Determine the (X, Y) coordinate at the center of the cell enclosing the given text.  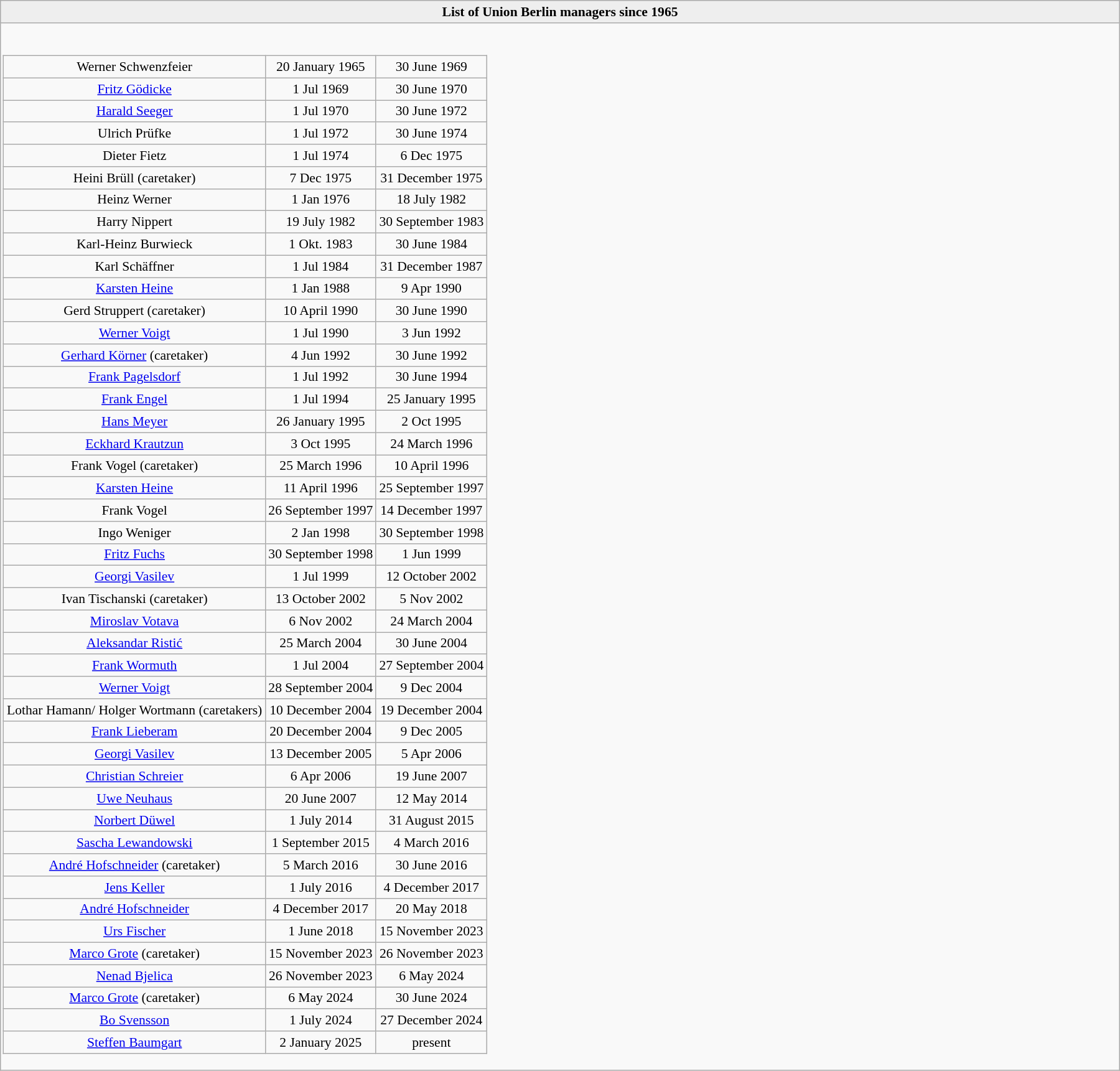
Heini Brüll (caretaker) (134, 178)
Frank Lieberam (134, 732)
Jens Keller (134, 887)
31 December 1987 (431, 266)
18 July 1982 (431, 200)
25 March 2004 (320, 643)
30 June 1970 (431, 89)
1 July 2016 (320, 887)
19 July 1982 (320, 222)
Fritz Gödicke (134, 89)
1 Jul 1994 (320, 400)
1 Jul 1984 (320, 266)
Hans Meyer (134, 422)
5 Apr 2006 (431, 754)
30 June 1990 (431, 311)
André Hofschneider (caretaker) (134, 865)
2 Oct 1995 (431, 422)
10 December 2004 (320, 710)
10 April 1996 (431, 466)
Werner Schwenzfeier (134, 67)
1 Jan 1988 (320, 289)
9 Dec 2004 (431, 688)
Dieter Fietz (134, 156)
30 June 2024 (431, 998)
Miroslav Votava (134, 621)
Bo Svensson (134, 1021)
19 December 2004 (431, 710)
Ivan Tischanski (caretaker) (134, 599)
12 October 2002 (431, 577)
14 December 1997 (431, 510)
20 May 2018 (431, 909)
1 Jan 1976 (320, 200)
Frank Vogel (caretaker) (134, 466)
7 Dec 1975 (320, 178)
Aleksandar Ristić (134, 643)
3 Jun 1992 (431, 333)
30 June 2004 (431, 643)
12 May 2014 (431, 798)
1 Jul 1970 (320, 111)
30 June 1969 (431, 67)
26 January 1995 (320, 422)
André Hofschneider (134, 909)
Uwe Neuhaus (134, 798)
Frank Wormuth (134, 666)
List of Union Berlin managers since 1965 (560, 12)
Christian Schreier (134, 777)
30 June 1994 (431, 377)
1 Jun 1999 (431, 554)
30 September 1983 (431, 222)
26 September 1997 (320, 510)
11 April 1996 (320, 489)
Karl-Heinz Burwieck (134, 245)
31 August 2015 (431, 821)
1 Jul 1972 (320, 134)
30 June 1972 (431, 111)
20 December 2004 (320, 732)
Nenad Bjelica (134, 976)
5 March 2016 (320, 865)
Harald Seeger (134, 111)
Frank Pagelsdorf (134, 377)
27 September 2004 (431, 666)
20 January 1965 (320, 67)
Frank Engel (134, 400)
4 March 2016 (431, 843)
4 Jun 1992 (320, 355)
Harry Nippert (134, 222)
30 June 2016 (431, 865)
25 September 1997 (431, 489)
Lothar Hamann/ Holger Wortmann (caretakers) (134, 710)
24 March 2004 (431, 621)
Urs Fischer (134, 932)
Ingo Weniger (134, 533)
2 Jan 1998 (320, 533)
1 Jul 1990 (320, 333)
1 June 2018 (320, 932)
1 Okt. 1983 (320, 245)
2 January 2025 (320, 1042)
Eckhard Krautzun (134, 444)
13 October 2002 (320, 599)
1 July 2024 (320, 1021)
Frank Vogel (134, 510)
30 June 1992 (431, 355)
6 Dec 1975 (431, 156)
Heinz Werner (134, 200)
6 Apr 2006 (320, 777)
25 March 1996 (320, 466)
9 Apr 1990 (431, 289)
1 July 2014 (320, 821)
1 Jul 1969 (320, 89)
20 June 2007 (320, 798)
Norbert Düwel (134, 821)
1 Jul 2004 (320, 666)
10 April 1990 (320, 311)
Fritz Fuchs (134, 554)
Karl Schäffner (134, 266)
Gerd Struppert (caretaker) (134, 311)
1 Jul 1992 (320, 377)
24 March 1996 (431, 444)
9 Dec 2005 (431, 732)
13 December 2005 (320, 754)
1 Jul 1974 (320, 156)
30 June 1984 (431, 245)
25 January 1995 (431, 400)
6 Nov 2002 (320, 621)
28 September 2004 (320, 688)
Ulrich Prüfke (134, 134)
27 December 2024 (431, 1021)
19 June 2007 (431, 777)
3 Oct 1995 (320, 444)
Gerhard Körner (caretaker) (134, 355)
1 September 2015 (320, 843)
Sascha Lewandowski (134, 843)
30 June 1974 (431, 134)
1 Jul 1999 (320, 577)
present (431, 1042)
Steffen Baumgart (134, 1042)
5 Nov 2002 (431, 599)
31 December 1975 (431, 178)
